Return (x, y) of the center of cell containing provided text 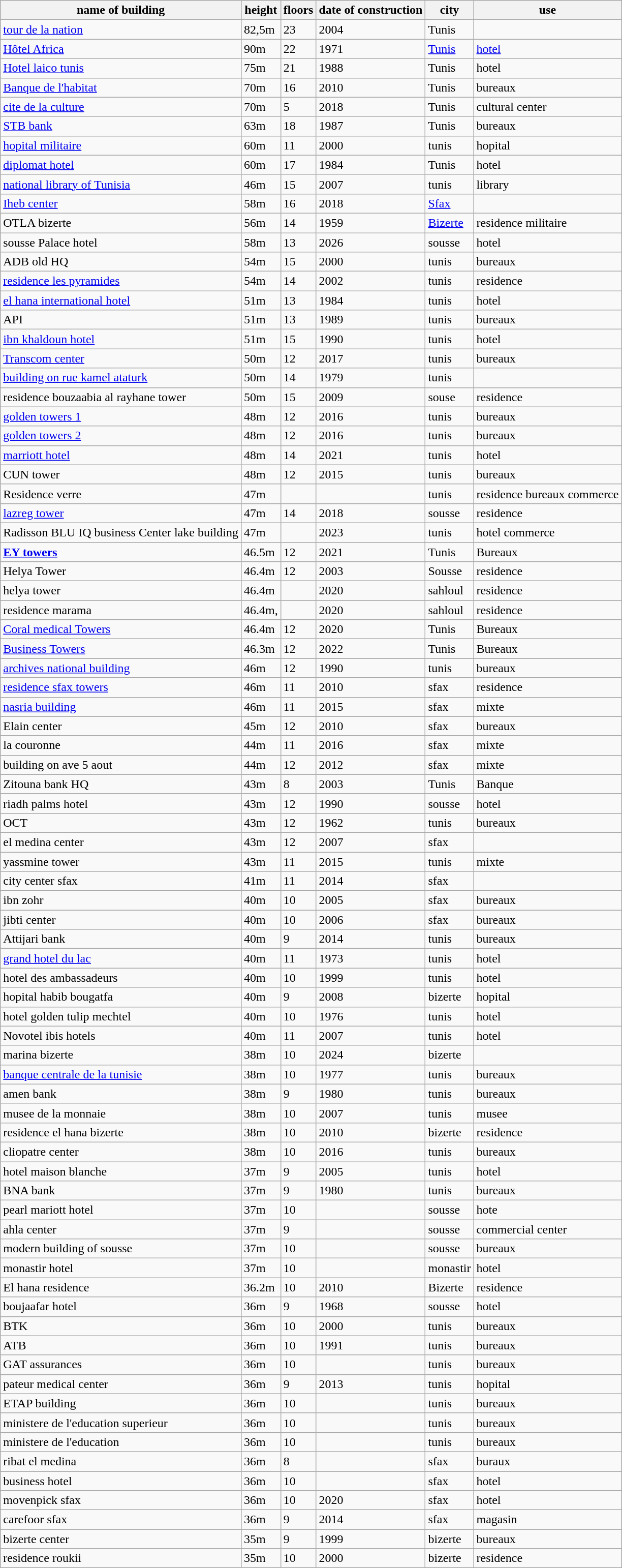
EY towers (121, 552)
46.3m (261, 649)
library (548, 184)
46.4m, (261, 610)
commercial center (548, 1229)
1989 (371, 320)
monastir hotel (121, 1268)
1987 (371, 126)
Coral medical Towers (121, 629)
ADB old HQ (121, 262)
GAT assurances (121, 1365)
1971 (371, 49)
El hana residence (121, 1287)
residence el hana bizerte (121, 1132)
diplomat hotel (121, 165)
marriott hotel (121, 455)
cliopatre center (121, 1152)
1959 (371, 223)
63m (261, 126)
jibti center (121, 920)
movenpick sfax (121, 1500)
residence marama (121, 610)
OTLA bizerte (121, 223)
ahla center (121, 1229)
bizerte center (121, 1539)
residence bouzaabia al rayhane tower (121, 397)
modern building of sousse (121, 1249)
use (548, 10)
45m (261, 726)
cultural center (548, 107)
residence sfax towers (121, 687)
41m (261, 881)
grand hotel du lac (121, 958)
Sfax (449, 203)
1962 (371, 823)
API (121, 320)
date of construction (371, 10)
riadh palms hotel (121, 803)
hotel commerce (548, 532)
building on ave 5 aout (121, 765)
hotel des ambassadeurs (121, 978)
Residence verre (121, 494)
1991 (371, 1345)
ibn khaldoun hotel (121, 339)
golden towers 2 (121, 436)
BTK (121, 1326)
1976 (371, 1016)
82,5m (261, 29)
hotel maison blanche (121, 1171)
city center sfax (121, 881)
Attijari bank (121, 939)
Banque de l'habitat (121, 87)
residence militaire (548, 223)
name of building (121, 10)
sousse Palace hotel (121, 243)
residence roukii (121, 1558)
2017 (371, 358)
17 (298, 165)
buraux (548, 1461)
marina bizerte (121, 1055)
nasria building (121, 707)
23 (298, 29)
2009 (371, 397)
pearl mariott hotel (121, 1210)
Elain center (121, 726)
city (449, 10)
5 (298, 107)
hotel golden tulip mechtel (121, 1016)
OCT (121, 823)
la couronne (121, 745)
musee (548, 1113)
46.5m (261, 552)
tour de la nation (121, 29)
monastir (449, 1268)
18 (298, 126)
golden towers 1 (121, 416)
ministere de l'education superieur (121, 1423)
1968 (371, 1307)
pateur medical center (121, 1384)
2012 (371, 765)
2004 (371, 29)
2023 (371, 532)
Banque (548, 784)
2026 (371, 243)
Novotel ibis hotels (121, 1036)
ETAP building (121, 1403)
2013 (371, 1384)
Business Towers (121, 649)
carefoor sfax (121, 1520)
21 (298, 68)
Hôtel Africa (121, 49)
boujaafar hotel (121, 1307)
2008 (371, 997)
Iheb center (121, 203)
souse (449, 397)
height (261, 10)
floors (298, 10)
ATB (121, 1345)
1979 (371, 378)
90m (261, 49)
national library of Tunisia (121, 184)
banque centrale de la tunisie (121, 1074)
22 (298, 49)
residence bureaux commerce (548, 494)
Transcom center (121, 358)
business hotel (121, 1481)
hopital militaire (121, 145)
1973 (371, 958)
Helya Tower (121, 571)
56m (261, 223)
yassmine tower (121, 862)
lazreg tower (121, 513)
el hana international hotel (121, 300)
Radisson BLU IQ business Center lake building (121, 532)
helya tower (121, 591)
1977 (371, 1074)
Hotel laico tunis (121, 68)
2024 (371, 1055)
2002 (371, 281)
2022 (371, 649)
2006 (371, 920)
STB bank (121, 126)
ribat el medina (121, 1461)
ministere de l'education (121, 1442)
BNA bank (121, 1191)
building on rue kamel ataturk (121, 378)
musee de la monnaie (121, 1113)
el medina center (121, 842)
residence les pyramides (121, 281)
hote (548, 1210)
CUN tower (121, 474)
ibn zohr (121, 900)
amen bank (121, 1094)
Zitouna bank HQ (121, 784)
hopital habib bougatfa (121, 997)
75m (261, 68)
Sousse (449, 571)
36.2m (261, 1287)
1988 (371, 68)
cite de la culture (121, 107)
magasin (548, 1520)
archives national building (121, 668)
